For the text-containing cell, return its midpoint in (x, y) coordinate format. 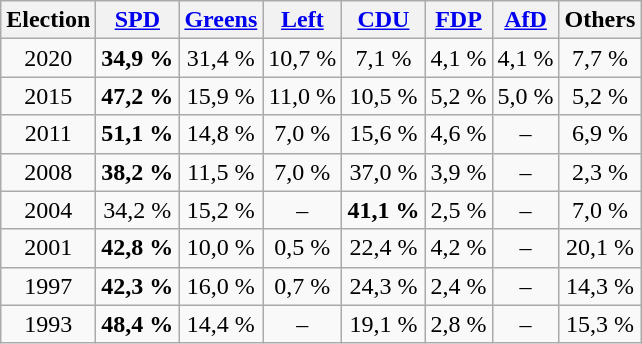
4,2 % (458, 248)
16,0 % (221, 286)
20,1 % (600, 248)
FDP (458, 20)
14,3 % (600, 286)
6,9 % (600, 134)
51,1 % (138, 134)
7,7 % (600, 58)
19,1 % (384, 324)
Others (600, 20)
1993 (48, 324)
24,3 % (384, 286)
0,5 % (302, 248)
2015 (48, 96)
4,6 % (458, 134)
7,1 % (384, 58)
42,8 % (138, 248)
10,7 % (302, 58)
3,9 % (458, 172)
31,4 % (221, 58)
22,4 % (384, 248)
2004 (48, 210)
15,2 % (221, 210)
10,5 % (384, 96)
2008 (48, 172)
10,0 % (221, 248)
11,5 % (221, 172)
47,2 % (138, 96)
15,9 % (221, 96)
2,5 % (458, 210)
2001 (48, 248)
41,1 % (384, 210)
0,7 % (302, 286)
14,4 % (221, 324)
2,3 % (600, 172)
15,3 % (600, 324)
2011 (48, 134)
Election (48, 20)
48,4 % (138, 324)
SPD (138, 20)
11,0 % (302, 96)
42,3 % (138, 286)
15,6 % (384, 134)
1997 (48, 286)
CDU (384, 20)
2020 (48, 58)
34,2 % (138, 210)
5,0 % (526, 96)
2,8 % (458, 324)
Greens (221, 20)
AfD (526, 20)
14,8 % (221, 134)
2,4 % (458, 286)
34,9 % (138, 58)
38,2 % (138, 172)
Left (302, 20)
37,0 % (384, 172)
